Determine the [x, y] coordinate at the center of the cell enclosing the given text.  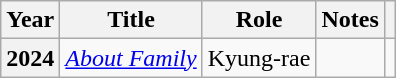
Role [259, 20]
2024 [30, 58]
About Family [131, 58]
Title [131, 20]
Notes [350, 20]
Year [30, 20]
Kyung-rae [259, 58]
